Locate the cell with the specified text and output its (X, Y) center coordinate. 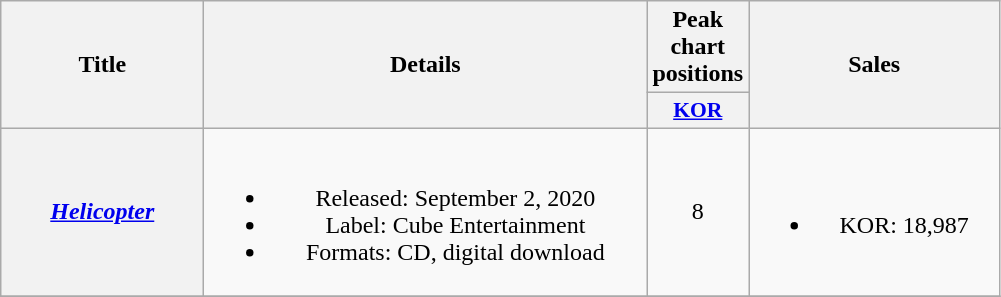
Released: September 2, 2020Label: Cube EntertainmentFormats: CD, digital download (426, 212)
8 (698, 212)
KOR: 18,987 (874, 212)
Peak chart positions (698, 47)
KOR (698, 111)
Sales (874, 65)
Helicopter (102, 212)
Details (426, 65)
Title (102, 65)
